Identify which cell holds the provided text, then report its (X, Y) central coordinate. 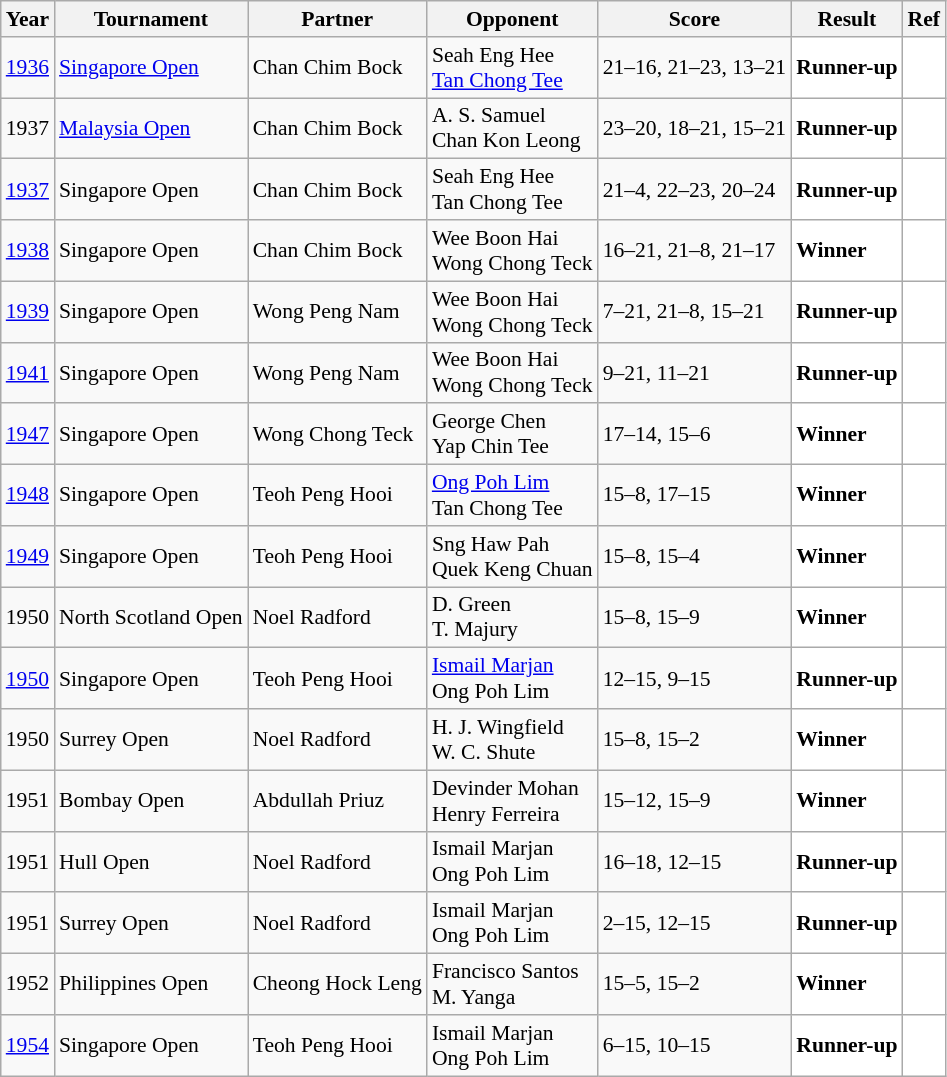
9–21, 11–21 (695, 372)
Year (28, 19)
Result (846, 19)
23–20, 18–21, 15–21 (695, 128)
Sng Haw Pah Quek Keng Chuan (512, 556)
1939 (28, 312)
7–21, 21–8, 15–21 (695, 312)
1941 (28, 372)
Abdullah Priuz (338, 800)
Score (695, 19)
Tournament (151, 19)
Philippines Open (151, 984)
15–8, 17–15 (695, 496)
Ong Poh Lim Tan Chong Tee (512, 496)
1954 (28, 1046)
1947 (28, 434)
Devinder Mohan Henry Ferreira (512, 800)
21–16, 21–23, 13–21 (695, 68)
H. J. Wingfield W. C. Shute (512, 740)
1938 (28, 250)
16–21, 21–8, 21–17 (695, 250)
D. Green T. Majury (512, 618)
15–8, 15–2 (695, 740)
Cheong Hock Leng (338, 984)
Bombay Open (151, 800)
Hull Open (151, 862)
George Chen Yap Chin Tee (512, 434)
Ref (924, 19)
12–15, 9–15 (695, 678)
15–8, 15–4 (695, 556)
17–14, 15–6 (695, 434)
21–4, 22–23, 20–24 (695, 190)
Francisco Santos M. Yanga (512, 984)
2–15, 12–15 (695, 924)
15–8, 15–9 (695, 618)
1949 (28, 556)
6–15, 10–15 (695, 1046)
1948 (28, 496)
Opponent (512, 19)
1952 (28, 984)
Partner (338, 19)
North Scotland Open (151, 618)
15–5, 15–2 (695, 984)
16–18, 12–15 (695, 862)
Malaysia Open (151, 128)
Wong Chong Teck (338, 434)
A. S. Samuel Chan Kon Leong (512, 128)
15–12, 15–9 (695, 800)
1936 (28, 68)
